Locate the cell with the specified text and output its [x, y] center coordinate. 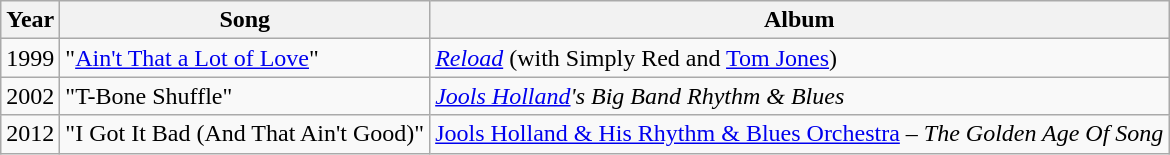
Song [245, 20]
"T-Bone Shuffle" [245, 96]
Reload (with Simply Red and Tom Jones) [800, 58]
Album [800, 20]
"Ain't That a Lot of Love" [245, 58]
2002 [30, 96]
Jools Holland's Big Band Rhythm & Blues [800, 96]
Year [30, 20]
1999 [30, 58]
"I Got It Bad (And That Ain't Good)" [245, 134]
2012 [30, 134]
Jools Holland & His Rhythm & Blues Orchestra – The Golden Age Of Song [800, 134]
